Return the [X, Y] coordinate for the center point of the cell that contains the specified text.  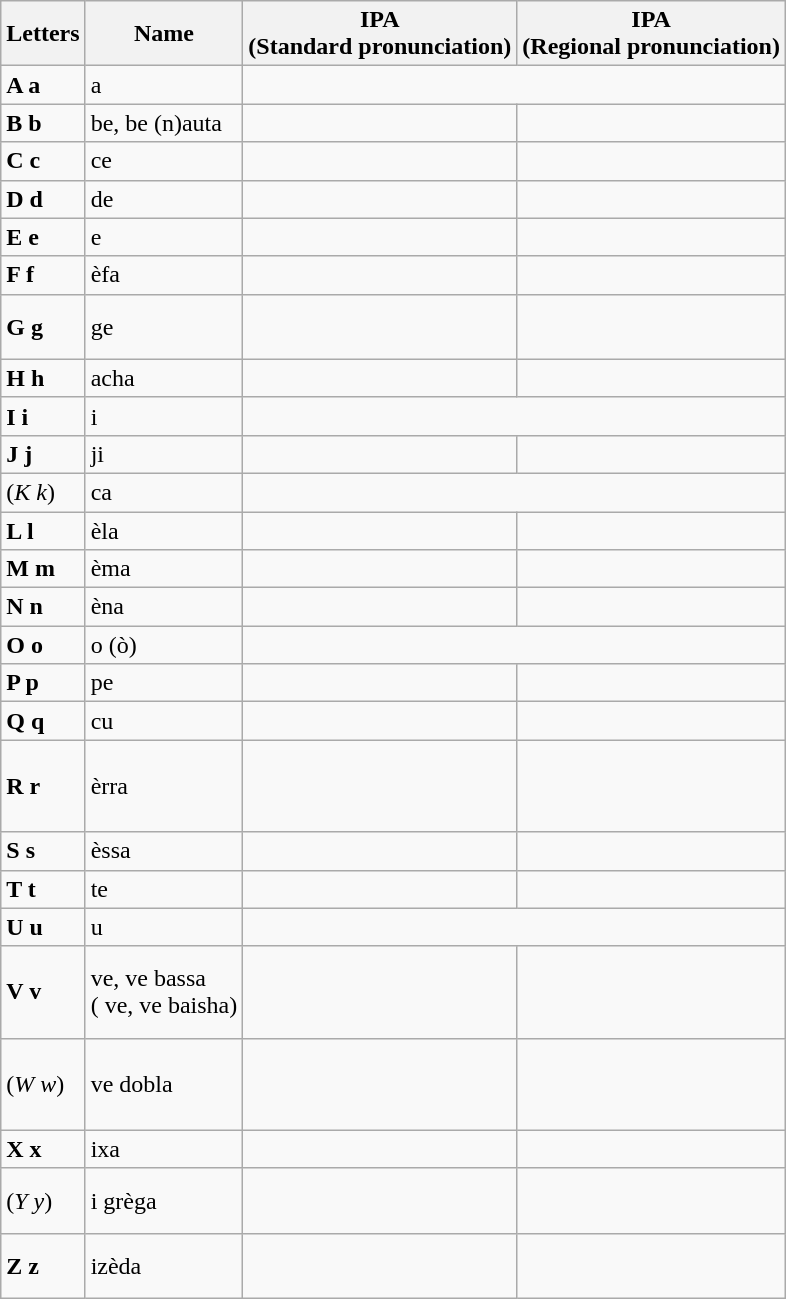
D d [43, 199]
èssa [164, 851]
L l [43, 531]
e [164, 237]
ve, ve bassa( ve, ve baisha) [164, 992]
ji [164, 454]
R r [43, 786]
P p [43, 683]
Name [164, 34]
ixa [164, 1149]
(W w) [43, 1084]
T t [43, 889]
(Y y) [43, 1200]
ve dobla [164, 1084]
X x [43, 1149]
be, be (n)auta [164, 123]
èrra [164, 786]
IPA(Standard pronunciation) [380, 34]
pe [164, 683]
N n [43, 607]
de [164, 199]
S s [43, 851]
o (ò) [164, 645]
a [164, 85]
M m [43, 569]
èna [164, 607]
O o [43, 645]
i grèga [164, 1200]
cu [164, 721]
B b [43, 123]
Z z [43, 1266]
IPA(Regional pronunciation) [652, 34]
i [164, 416]
izèda [164, 1266]
U u [43, 927]
te [164, 889]
E e [43, 237]
èla [164, 531]
èfa [164, 275]
acha [164, 378]
Letters [43, 34]
V v [43, 992]
(K k) [43, 492]
ce [164, 161]
H h [43, 378]
I i [43, 416]
C c [43, 161]
F f [43, 275]
ca [164, 492]
G g [43, 326]
èma [164, 569]
A a [43, 85]
J j [43, 454]
u [164, 927]
Q q [43, 721]
ge [164, 326]
